Find where the given text appears and provide that cell's center as [x, y] coordinate. 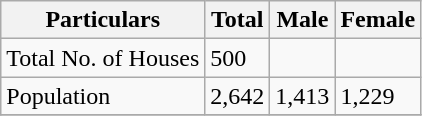
Particulars [103, 20]
500 [238, 58]
Male [302, 20]
Female [378, 20]
2,642 [238, 96]
Total [238, 20]
Population [103, 96]
Total No. of Houses [103, 58]
1,413 [302, 96]
1,229 [378, 96]
